Locate the cell with the specified text and output its [x, y] center coordinate. 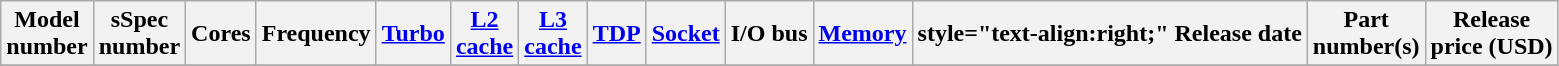
Cores [222, 34]
sSpecnumber [139, 34]
Memory [862, 34]
I/O bus [769, 34]
Releaseprice (USD) [1492, 34]
style="text-align:right;" Release date [1110, 34]
Turbo [413, 34]
L2cache [484, 34]
Socket [686, 34]
TDP [616, 34]
L3cache [553, 34]
Frequency [316, 34]
Modelnumber [47, 34]
Partnumber(s) [1366, 34]
